Find where the given text appears and provide that cell's center as (x, y) coordinate. 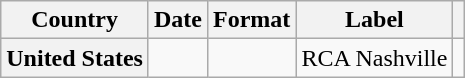
Format (252, 20)
Date (178, 20)
United States (75, 58)
Country (75, 20)
Label (374, 20)
RCA Nashville (374, 58)
